Return (x, y) of the center of cell containing provided text 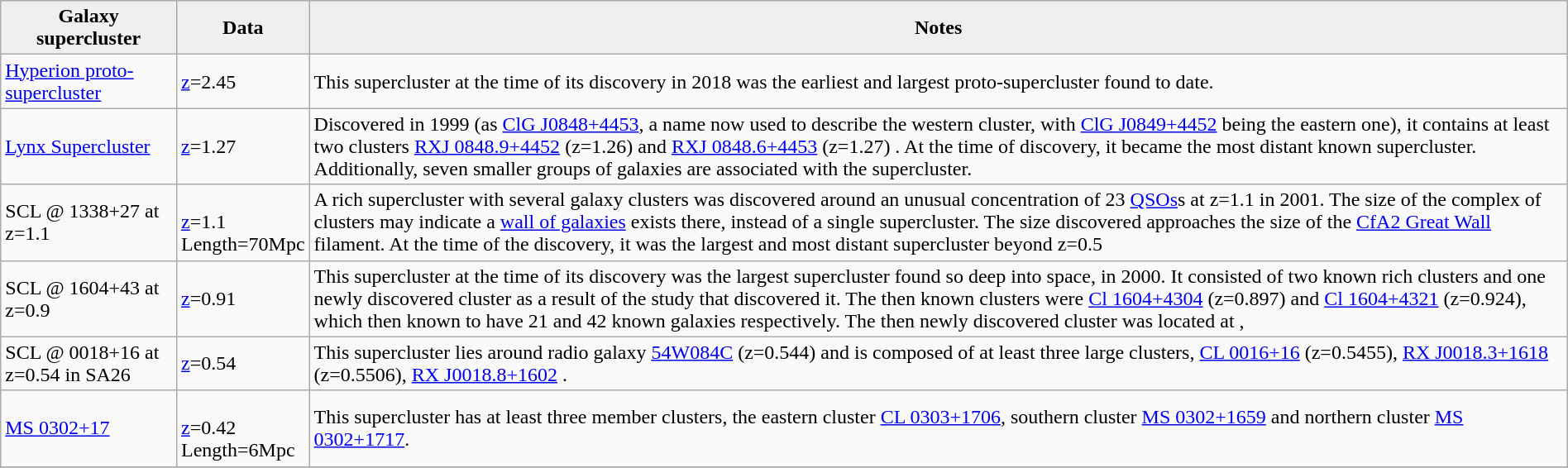
Data (243, 28)
SCL @ 0018+16 at z=0.54 in SA26 (89, 364)
z=0.54 (243, 364)
This supercluster at the time of its discovery in 2018 was the earliest and largest proto-supercluster found to date. (938, 81)
z=2.45 (243, 81)
SCL @ 1604+43 at z=0.9 (89, 298)
MS 0302+17 (89, 428)
z=0.42Length=6Mpc (243, 428)
Galaxy supercluster (89, 28)
Lynx Supercluster (89, 146)
SCL @ 1338+27 at z=1.1 (89, 222)
Hyperion proto-supercluster (89, 81)
z=0.91 (243, 298)
z=1.27 (243, 146)
z=1.1Length=70Mpc (243, 222)
Notes (938, 28)
